Search for the cell housing the specified text and yield its [x, y] center coordinate. 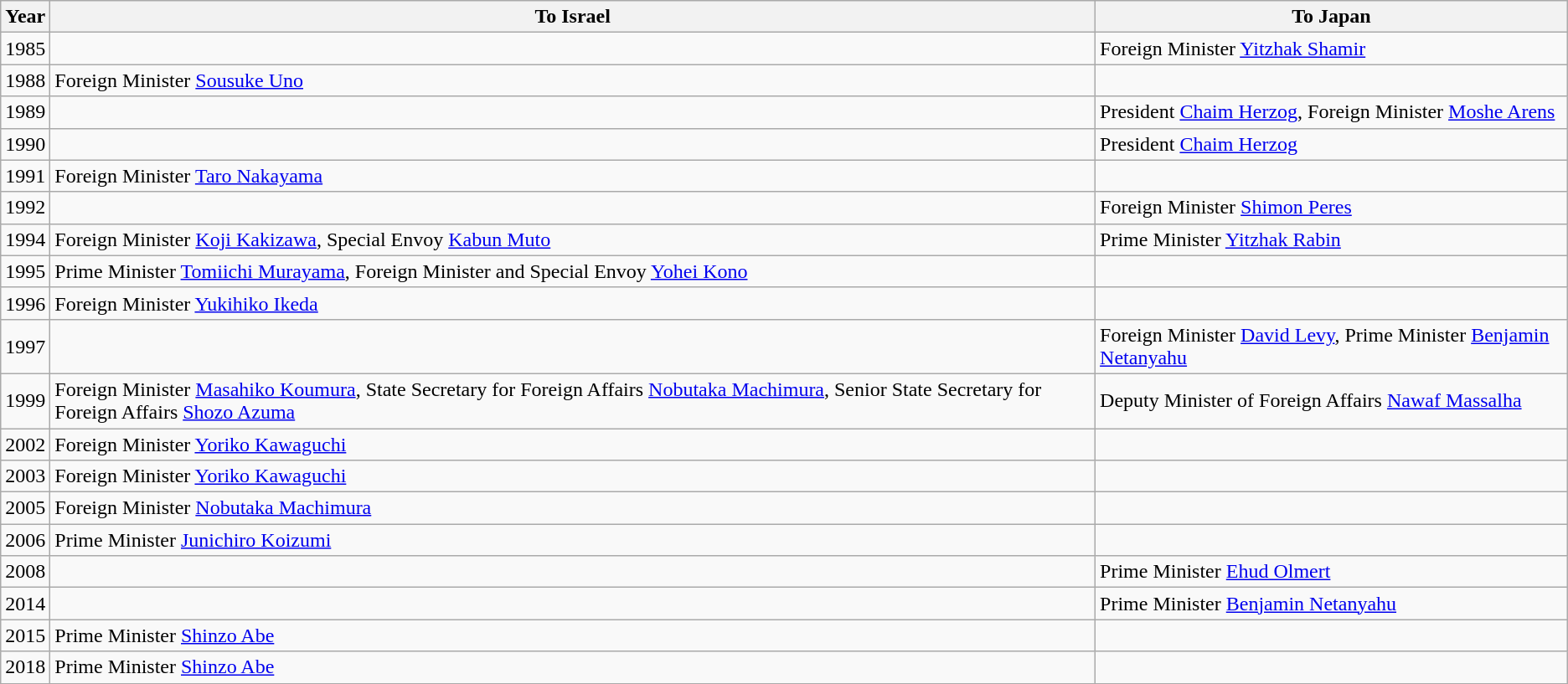
1991 [25, 176]
1990 [25, 144]
Foreign Minister Shimon Peres [1332, 208]
1999 [25, 400]
President Chaim Herzog [1332, 144]
Prime Minister Yitzhak Rabin [1332, 239]
1994 [25, 239]
Prime Minister Tomiichi Murayama, Foreign Minister and Special Envoy Yohei Kono [573, 271]
Foreign Minister Masahiko Koumura, State Secretary for Foreign Affairs Nobutaka Machimura, Senior State Secretary for Foreign Affairs Shozo Azuma [573, 400]
Foreign Minister Yukihiko Ikeda [573, 303]
2005 [25, 508]
2003 [25, 476]
Prime Minister Junichiro Koizumi [573, 540]
2014 [25, 604]
Foreign Minister Nobutaka Machimura [573, 508]
2006 [25, 540]
2015 [25, 635]
Foreign Minister Yitzhak Shamir [1332, 49]
Prime Minister Benjamin Netanyahu [1332, 604]
1996 [25, 303]
Prime Minister Ehud Olmert [1332, 572]
2008 [25, 572]
1989 [25, 112]
President Chaim Herzog, Foreign Minister Moshe Arens [1332, 112]
1995 [25, 271]
Foreign Minister Taro Nakayama [573, 176]
1997 [25, 347]
To Japan [1332, 17]
1988 [25, 80]
Foreign Minister David Levy, Prime Minister Benjamin Netanyahu [1332, 347]
To Israel [573, 17]
2018 [25, 667]
Deputy Minister of Foreign Affairs Nawaf Massalha [1332, 400]
2002 [25, 445]
Year [25, 17]
Foreign Minister Koji Kakizawa, Special Envoy Kabun Muto [573, 239]
Foreign Minister Sousuke Uno [573, 80]
1985 [25, 49]
1992 [25, 208]
